Pinpoint the cell where the given text exists, returning its (X, Y) midpoint coordinate. 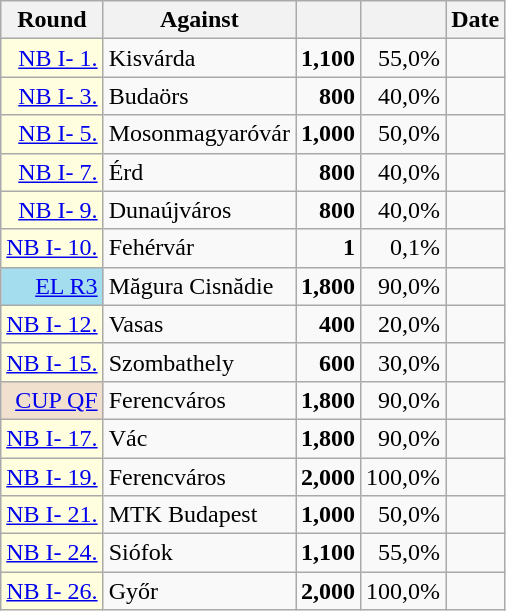
400 (328, 324)
NB I- 26. (52, 591)
Kisvárda (199, 58)
NB I- 19. (52, 477)
Mosonmagyaróvár (199, 134)
NB I- 24. (52, 553)
Măgura Cisnădie (199, 286)
Vasas (199, 324)
NB I- 3. (52, 96)
1 (328, 248)
Round (52, 20)
Érd (199, 172)
30,0% (404, 362)
EL R3 (52, 286)
Against (199, 20)
NB I- 10. (52, 248)
Dunaújváros (199, 210)
Siófok (199, 553)
NB I- 15. (52, 362)
NB I- 17. (52, 438)
Date (476, 20)
Szombathely (199, 362)
MTK Budapest (199, 515)
Budaörs (199, 96)
20,0% (404, 324)
Győr (199, 591)
NB I- 9. (52, 210)
CUP QF (52, 400)
0,1% (404, 248)
Vác (199, 438)
600 (328, 362)
Fehérvár (199, 248)
NB I- 21. (52, 515)
NB I- 12. (52, 324)
NB I- 5. (52, 134)
NB I- 7. (52, 172)
NB I- 1. (52, 58)
